From the cell containing the given text, extract its center point as [X, Y] coordinate. 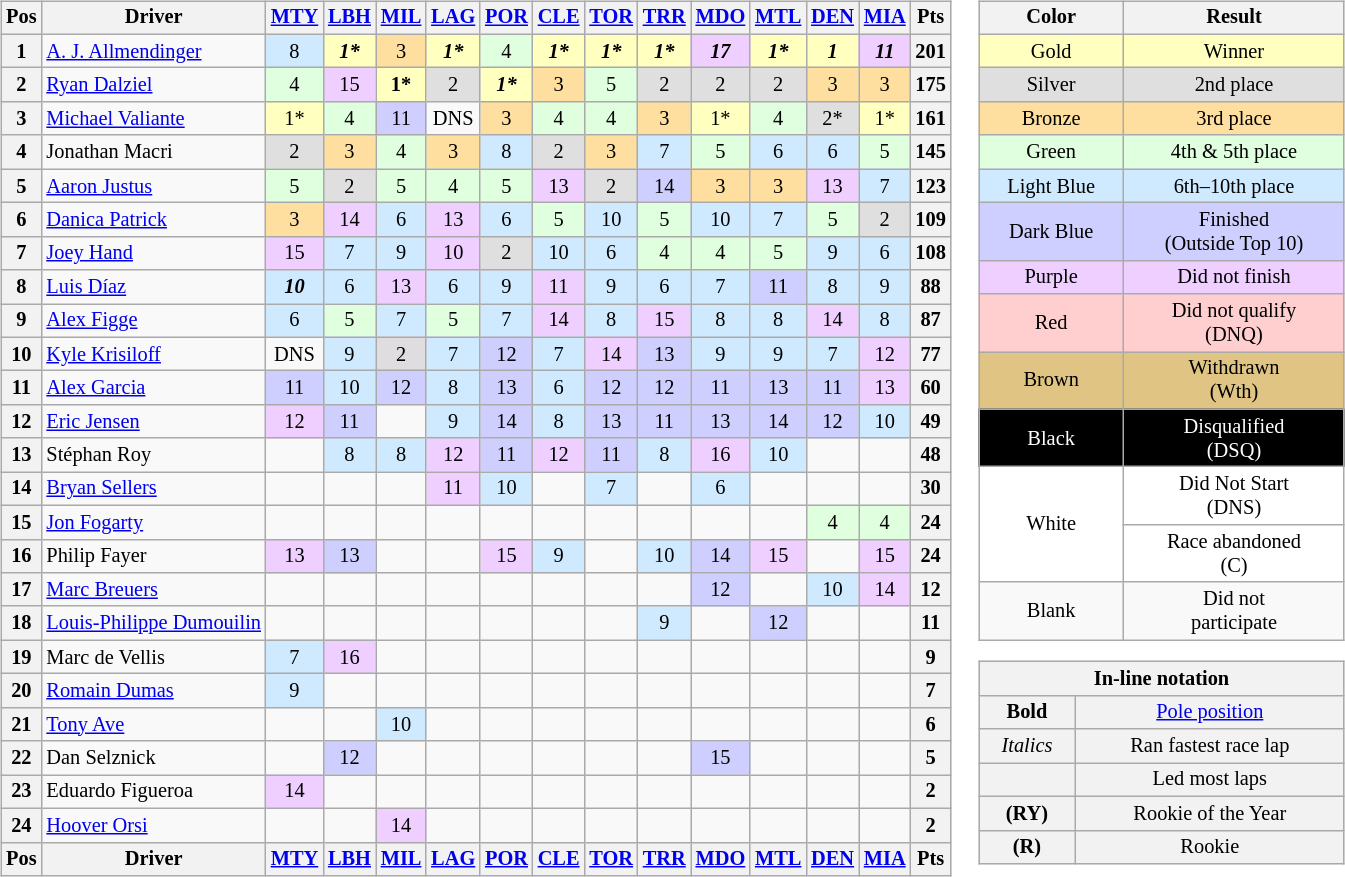
Louis-Philippe Dumouilin [153, 623]
6th–10th place [1234, 186]
18 [21, 623]
Finished(Outside Top 10) [1234, 232]
Italics [1028, 746]
Romain Dumas [153, 691]
Brown [1052, 381]
Led most laps [1210, 780]
Race abandoned(C) [1234, 554]
Withdrawn(Wth) [1234, 381]
Light Blue [1052, 186]
Bronze [1052, 119]
Did not finish [1234, 277]
88 [931, 287]
Eric Jensen [153, 422]
2* [832, 119]
Color [1052, 18]
Marc de Vellis [153, 657]
60 [931, 388]
175 [931, 85]
Hoover Orsi [153, 825]
Tony Ave [153, 724]
Rookie [1210, 847]
Bold [1028, 712]
Eduardo Figueroa [153, 792]
Blank [1052, 611]
Rookie of the Year [1210, 813]
201 [931, 51]
Green [1052, 152]
123 [931, 186]
20 [21, 691]
Silver [1052, 85]
Danica Patrick [153, 220]
23 [21, 792]
Dan Selznick [153, 758]
Purple [1052, 277]
Ryan Dalziel [153, 85]
Result [1234, 18]
161 [931, 119]
Did not qualify(DNQ) [1234, 323]
87 [931, 321]
(RY) [1028, 813]
Jon Fogarty [153, 522]
A. J. Allmendinger [153, 51]
Did Not Start(DNS) [1234, 496]
Aaron Justus [153, 186]
Luis Díaz [153, 287]
(R) [1028, 847]
Jonathan Macri [153, 152]
Michael Valiante [153, 119]
3rd place [1234, 119]
2nd place [1234, 85]
109 [931, 220]
4th & 5th place [1234, 152]
Alex Garcia [153, 388]
30 [931, 489]
Gold [1052, 51]
Dark Blue [1052, 232]
Pole position [1210, 712]
49 [931, 422]
77 [931, 354]
Bryan Sellers [153, 489]
Winner [1234, 51]
Alex Figge [153, 321]
21 [21, 724]
Black [1052, 438]
Kyle Krisiloff [153, 354]
Disqualified(DSQ) [1234, 438]
Ran fastest race lap [1210, 746]
145 [931, 152]
Stéphan Roy [153, 455]
Marc Breuers [153, 590]
19 [21, 657]
Red [1052, 323]
In-line notation [1162, 679]
White [1052, 524]
Did notparticipate [1234, 611]
108 [931, 253]
Joey Hand [153, 253]
22 [21, 758]
48 [931, 455]
Philip Fayer [153, 556]
